Pinpoint the cell where the given text exists, returning its (X, Y) midpoint coordinate. 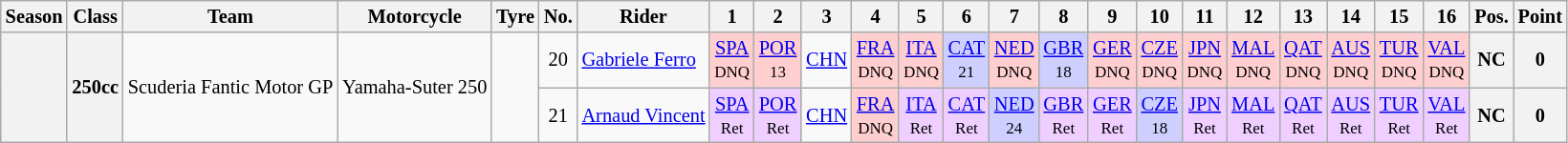
13 (1302, 16)
12 (1252, 16)
Point (1540, 16)
JPNDNQ (1205, 60)
11 (1205, 16)
3 (826, 16)
Arnaud Vincent (644, 115)
Scuderia Fantic Motor GP (230, 88)
GBRRet (1064, 115)
AUSDNQ (1351, 60)
VALRet (1446, 115)
8 (1064, 16)
ITADNQ (921, 60)
JPNRet (1205, 115)
SPARet (731, 115)
TURRet (1399, 115)
5 (921, 16)
CATRet (967, 115)
NED24 (1014, 115)
NEDDNQ (1014, 60)
16 (1446, 16)
CZEDNQ (1160, 60)
Motorcycle (415, 16)
QATDNQ (1302, 60)
15 (1399, 16)
1 (731, 16)
MALDNQ (1252, 60)
4 (876, 16)
10 (1160, 16)
21 (558, 115)
Gabriele Ferro (644, 60)
PORRet (778, 115)
Tyre (515, 16)
Pos. (1492, 16)
VALDNQ (1446, 60)
Rider (644, 16)
9 (1112, 16)
Team (230, 16)
14 (1351, 16)
MALRet (1252, 115)
20 (558, 60)
SPADNQ (731, 60)
GERRet (1112, 115)
6 (967, 16)
No. (558, 16)
GERDNQ (1112, 60)
ITARet (921, 115)
GBR18 (1064, 60)
POR13 (778, 60)
Yamaha-Suter 250 (415, 88)
250cc (95, 88)
CZE18 (1160, 115)
Season (34, 16)
CAT21 (967, 60)
AUSRet (1351, 115)
TURDNQ (1399, 60)
2 (778, 16)
Class (95, 16)
QATRet (1302, 115)
7 (1014, 16)
